Provide the [x, y] coordinate of the cell's center where the given text is located.  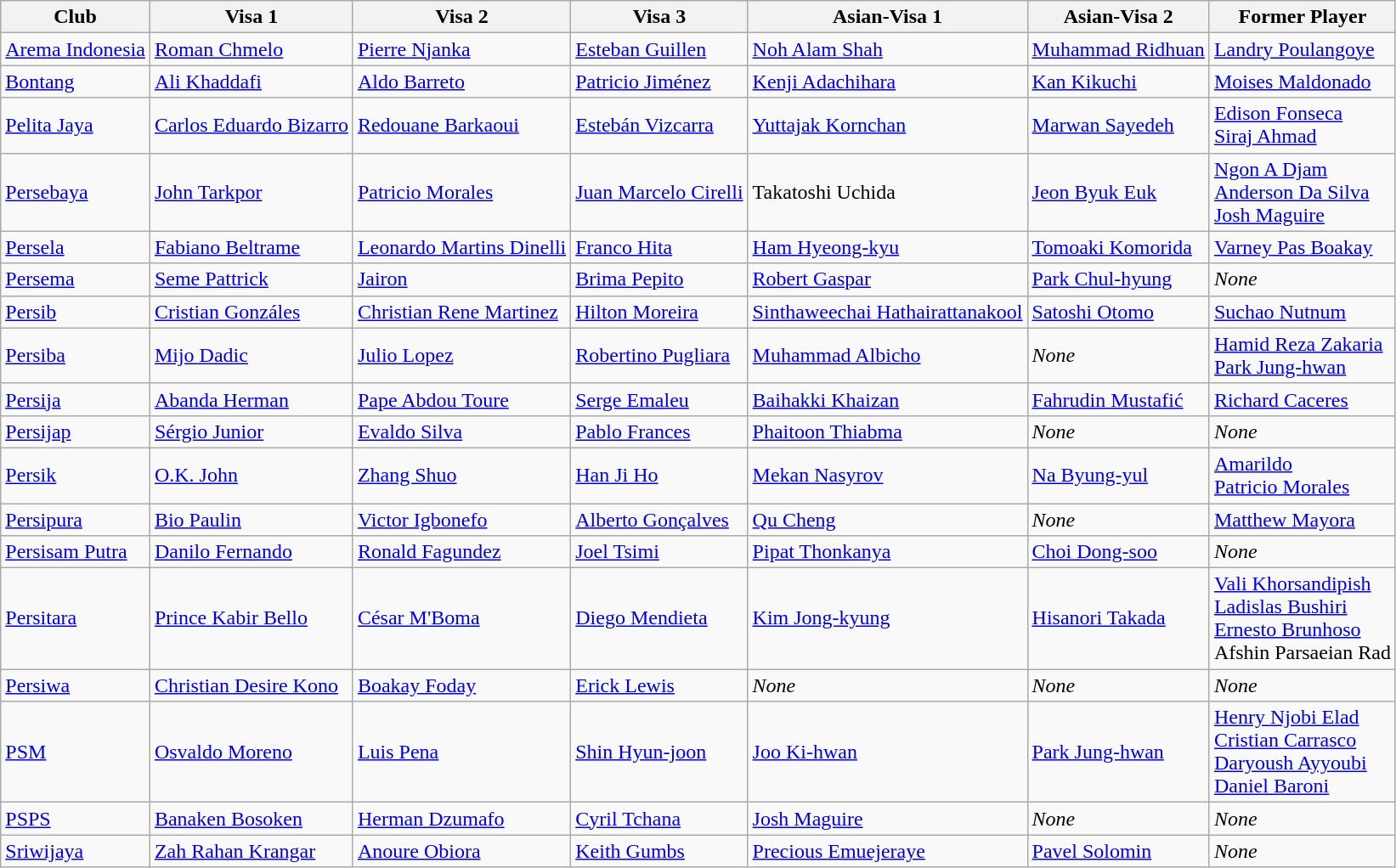
Robert Gaspar [887, 279]
Jeon Byuk Euk [1118, 192]
Julio Lopez [461, 355]
Franco Hita [659, 247]
Matthew Mayora [1302, 519]
Persib [76, 312]
Esteban Guillen [659, 49]
Erick Lewis [659, 685]
Yuttajak Kornchan [887, 126]
Joel Tsimi [659, 552]
Choi Dong-soo [1118, 552]
Marwan Sayedeh [1118, 126]
Asian-Visa 2 [1118, 17]
Abanda Herman [252, 399]
Osvaldo Moreno [252, 752]
Sérgio Junior [252, 431]
Pablo Frances [659, 431]
Patricio Morales [461, 192]
Landry Poulangoye [1302, 49]
Former Player [1302, 17]
Ronald Fagundez [461, 552]
Mijo Dadic [252, 355]
Persitara [76, 618]
Mekan Nasyrov [887, 476]
Park Chul-hyung [1118, 279]
Satoshi Otomo [1118, 312]
Pelita Jaya [76, 126]
Noh Alam Shah [887, 49]
Cristian Gonzáles [252, 312]
Zhang Shuo [461, 476]
Bontang [76, 82]
Park Jung-hwan [1118, 752]
Banaken Bosoken [252, 819]
Evaldo Silva [461, 431]
Ali Khaddafi [252, 82]
Tomoaki Komorida [1118, 247]
Sinthaweechai Hathairattanakool [887, 312]
Phaitoon Thiabma [887, 431]
Herman Dzumafo [461, 819]
Cyril Tchana [659, 819]
Estebán Vizcarra [659, 126]
Juan Marcelo Cirelli [659, 192]
Asian-Visa 1 [887, 17]
Persema [76, 279]
Zah Rahan Krangar [252, 851]
Persija [76, 399]
Victor Igbonefo [461, 519]
Leonardo Martins Dinelli [461, 247]
Henry Njobi Elad Cristian Carrasco Daryoush Ayyoubi Daniel Baroni [1302, 752]
Christian Rene Martinez [461, 312]
Muhammad Albicho [887, 355]
Alberto Gonçalves [659, 519]
Arema Indonesia [76, 49]
Club [76, 17]
Persipura [76, 519]
Prince Kabir Bello [252, 618]
Persebaya [76, 192]
Brima Pepito [659, 279]
Takatoshi Uchida [887, 192]
Pavel Solomin [1118, 851]
Christian Desire Kono [252, 685]
Precious Emuejeraye [887, 851]
Kenji Adachihara [887, 82]
Varney Pas Boakay [1302, 247]
Jairon [461, 279]
Anoure Obiora [461, 851]
Kan Kikuchi [1118, 82]
Boakay Foday [461, 685]
Ngon A Djam Anderson Da Silva Josh Maguire [1302, 192]
Shin Hyun-joon [659, 752]
Joo Ki-hwan [887, 752]
Persijap [76, 431]
Persisam Putra [76, 552]
Edison Fonseca Siraj Ahmad [1302, 126]
Patricio Jiménez [659, 82]
Muhammad Ridhuan [1118, 49]
Pipat Thonkanya [887, 552]
Persiwa [76, 685]
Bio Paulin [252, 519]
Moises Maldonado [1302, 82]
Pierre Njanka [461, 49]
Vali Khorsandipish Ladislas Bushiri Ernesto Brunhoso Afshin Parsaeian Rad [1302, 618]
Aldo Barreto [461, 82]
Persiba [76, 355]
César M'Boma [461, 618]
Josh Maguire [887, 819]
Baihakki Khaizan [887, 399]
Serge Emaleu [659, 399]
Richard Caceres [1302, 399]
Keith Gumbs [659, 851]
Fahrudin Mustafić [1118, 399]
Diego Mendieta [659, 618]
Na Byung-yul [1118, 476]
Kim Jong-kyung [887, 618]
Qu Cheng [887, 519]
Ham Hyeong-kyu [887, 247]
Hilton Moreira [659, 312]
Persik [76, 476]
Suchao Nutnum [1302, 312]
Seme Pattrick [252, 279]
Amarildo Patricio Morales [1302, 476]
Hisanori Takada [1118, 618]
Luis Pena [461, 752]
Hamid Reza Zakaria Park Jung-hwan [1302, 355]
John Tarkpor [252, 192]
Han Ji Ho [659, 476]
Danilo Fernando [252, 552]
Robertino Pugliara [659, 355]
PSPS [76, 819]
Fabiano Beltrame [252, 247]
Roman Chmelo [252, 49]
Visa 3 [659, 17]
Sriwijaya [76, 851]
Visa 1 [252, 17]
Pape Abdou Toure [461, 399]
Redouane Barkaoui [461, 126]
Carlos Eduardo Bizarro [252, 126]
O.K. John [252, 476]
PSM [76, 752]
Persela [76, 247]
Visa 2 [461, 17]
